Return (x, y) of the center of cell containing provided text 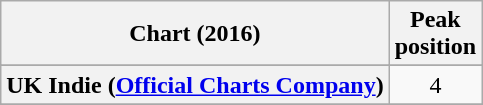
UK Indie (Official Charts Company) (195, 85)
Peakposition (435, 34)
4 (435, 85)
Chart (2016) (195, 34)
